Output the (X, Y) coordinate of the center of the cell containing the given text.  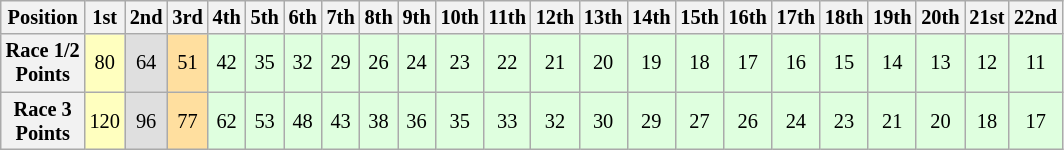
11th (508, 17)
42 (227, 63)
53 (265, 121)
17th (796, 17)
12 (986, 63)
16th (748, 17)
6th (303, 17)
33 (508, 121)
14 (892, 63)
10th (460, 17)
27 (699, 121)
Race 1/2Points (43, 63)
7th (341, 17)
3rd (187, 17)
5th (265, 17)
77 (187, 121)
21st (986, 17)
15 (844, 63)
4th (227, 17)
13th (603, 17)
30 (603, 121)
1st (105, 17)
11 (1036, 63)
80 (105, 63)
22nd (1036, 17)
96 (146, 121)
Position (43, 17)
36 (417, 121)
19 (651, 63)
22 (508, 63)
15th (699, 17)
12th (555, 17)
9th (417, 17)
Race 3Points (43, 121)
120 (105, 121)
18th (844, 17)
2nd (146, 17)
43 (341, 121)
62 (227, 121)
20th (940, 17)
8th (379, 17)
38 (379, 121)
48 (303, 121)
19th (892, 17)
16 (796, 63)
51 (187, 63)
14th (651, 17)
13 (940, 63)
64 (146, 63)
